Return (x, y) of the center of cell containing provided text 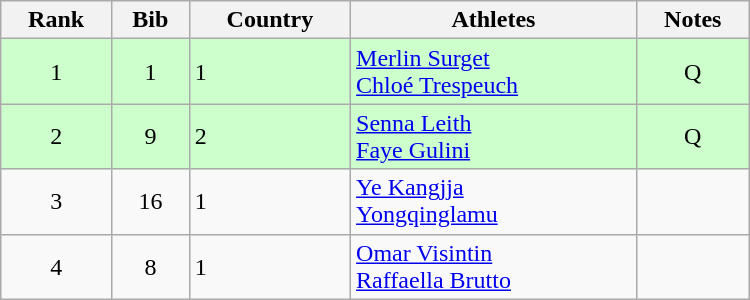
Omar VisintinRaffaella Brutto (494, 266)
16 (151, 202)
Senna LeithFaye Gulini (494, 136)
Notes (692, 20)
8 (151, 266)
4 (56, 266)
Country (270, 20)
Bib (151, 20)
Athletes (494, 20)
Ye KangjjaYongqinglamu (494, 202)
3 (56, 202)
9 (151, 136)
Rank (56, 20)
Merlin SurgetChloé Trespeuch (494, 72)
